Output the [X, Y] coordinate of the center of the cell containing the given text.  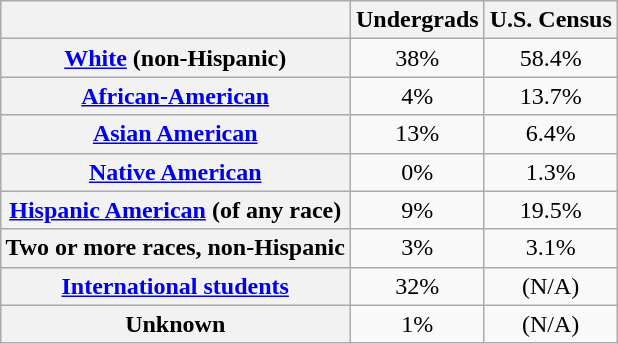
13.7% [550, 96]
0% [417, 172]
African-American [175, 96]
6.4% [550, 134]
White (non-Hispanic) [175, 58]
32% [417, 286]
3.1% [550, 248]
9% [417, 210]
Hispanic American (of any race) [175, 210]
U.S. Census [550, 20]
Unknown [175, 324]
1.3% [550, 172]
4% [417, 96]
38% [417, 58]
Two or more races, non-Hispanic [175, 248]
Asian American [175, 134]
Undergrads [417, 20]
58.4% [550, 58]
Native American [175, 172]
13% [417, 134]
19.5% [550, 210]
International students [175, 286]
3% [417, 248]
1% [417, 324]
